Return [X, Y] of the center of cell containing provided text 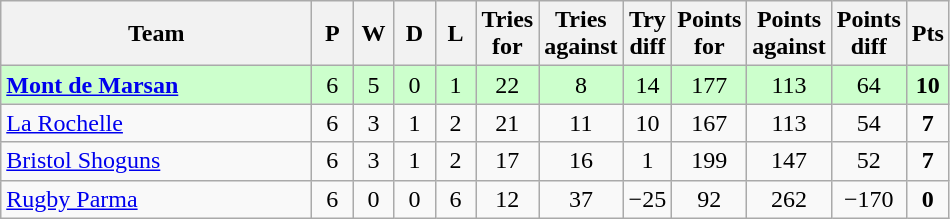
167 [710, 123]
21 [508, 123]
64 [868, 85]
−170 [868, 199]
W [374, 34]
Points diff [868, 34]
−25 [648, 199]
17 [508, 161]
11 [581, 123]
147 [789, 161]
37 [581, 199]
Team [156, 34]
8 [581, 85]
92 [710, 199]
Try diff [648, 34]
52 [868, 161]
D [414, 34]
16 [581, 161]
Tries against [581, 34]
La Rochelle [156, 123]
12 [508, 199]
Mont de Marsan [156, 85]
199 [710, 161]
P [332, 34]
Pts [928, 34]
L [456, 34]
Tries for [508, 34]
Points for [710, 34]
177 [710, 85]
54 [868, 123]
Points against [789, 34]
Bristol Shoguns [156, 161]
22 [508, 85]
262 [789, 199]
14 [648, 85]
Rugby Parma [156, 199]
5 [374, 85]
